For the text-containing cell, return its midpoint in [X, Y] coordinate format. 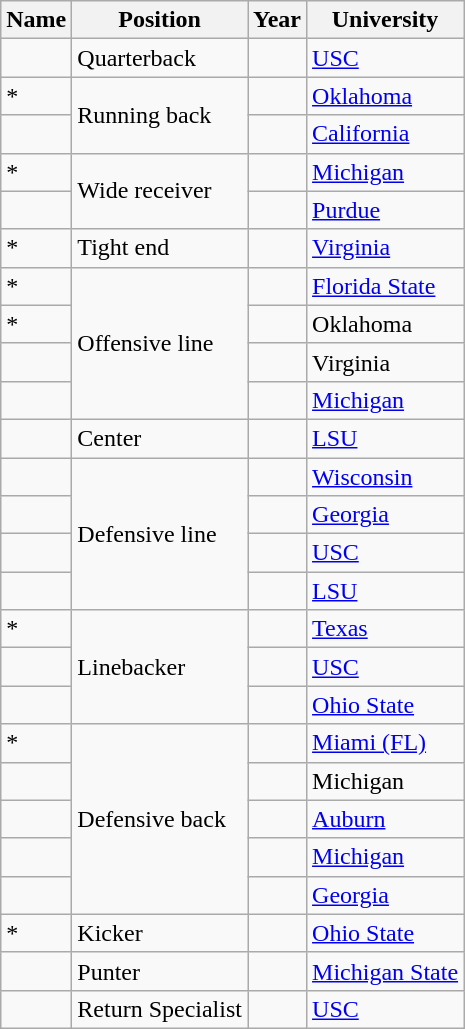
University [386, 20]
Offensive line [160, 343]
Michigan State [386, 971]
Running back [160, 115]
Purdue [386, 210]
Miami (FL) [386, 743]
Defensive line [160, 534]
Wide receiver [160, 191]
Punter [160, 971]
Wisconsin [386, 477]
Quarterback [160, 58]
Center [160, 438]
Auburn [386, 819]
Name [36, 20]
Year [278, 20]
Florida State [386, 286]
Defensive back [160, 819]
California [386, 134]
Texas [386, 629]
Return Specialist [160, 1009]
Linebacker [160, 667]
Kicker [160, 933]
Position [160, 20]
Tight end [160, 248]
